Capture the cell that displays the provided text and extract its (X, Y) central coordinate. 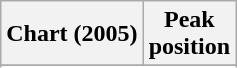
Chart (2005) (72, 34)
Peakposition (189, 34)
